Extract the (x, y) coordinate from the center of the cell holding the provided text.  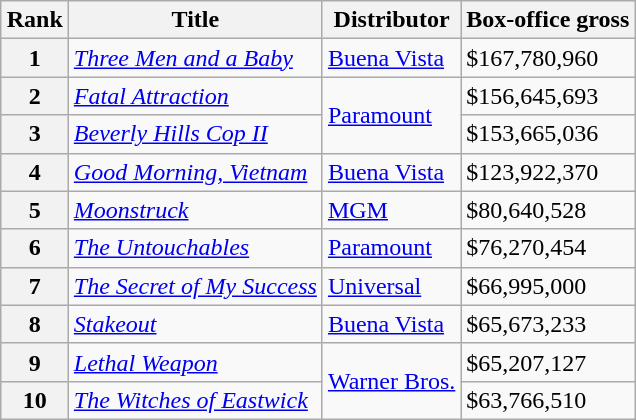
6 (34, 248)
8 (34, 324)
$65,673,233 (548, 324)
4 (34, 172)
$123,922,370 (548, 172)
$80,640,528 (548, 210)
$153,665,036 (548, 134)
The Secret of My Success (195, 286)
Moonstruck (195, 210)
9 (34, 362)
1 (34, 58)
$76,270,454 (548, 248)
$65,207,127 (548, 362)
3 (34, 134)
$156,645,693 (548, 96)
Good Morning, Vietnam (195, 172)
7 (34, 286)
Box-office gross (548, 20)
Beverly Hills Cop II (195, 134)
$63,766,510 (548, 400)
Stakeout (195, 324)
10 (34, 400)
Lethal Weapon (195, 362)
2 (34, 96)
Universal (391, 286)
Title (195, 20)
The Witches of Eastwick (195, 400)
Three Men and a Baby (195, 58)
Distributor (391, 20)
Rank (34, 20)
Warner Bros. (391, 381)
MGM (391, 210)
The Untouchables (195, 248)
$167,780,960 (548, 58)
Fatal Attraction (195, 96)
$66,995,000 (548, 286)
5 (34, 210)
